Identify which cell holds the provided text, then report its [x, y] central coordinate. 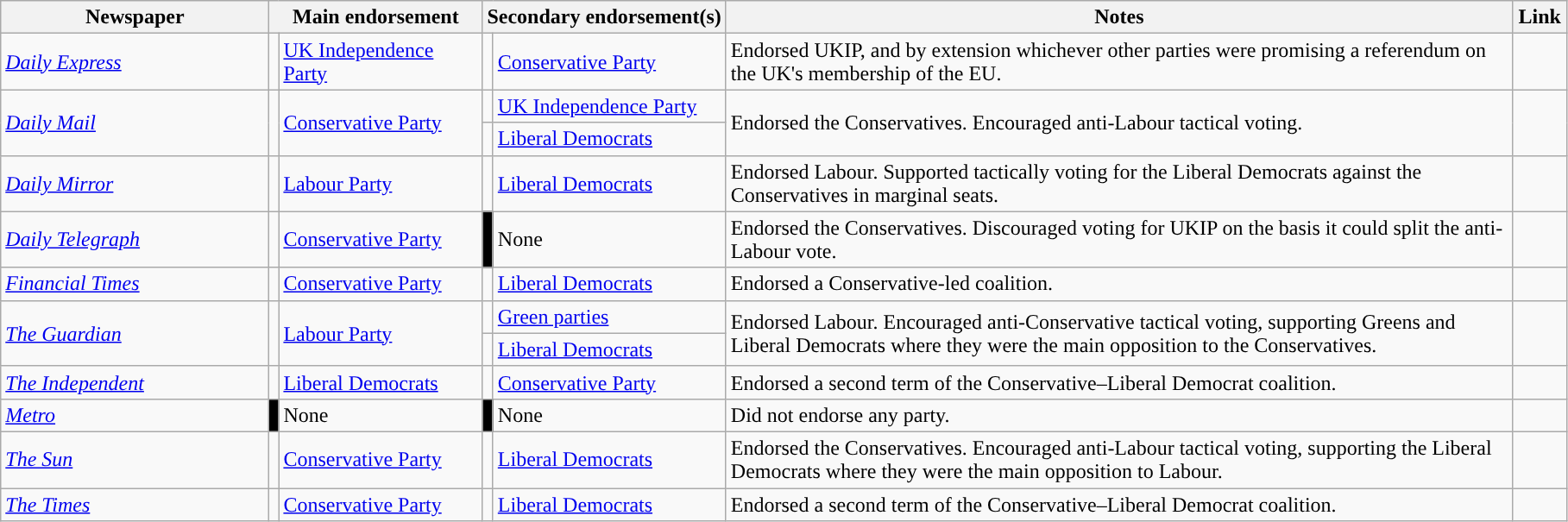
Secondary endorsement(s) [604, 17]
Notes [1118, 17]
Main endorsement [376, 17]
Link [1540, 17]
The Guardian [135, 333]
Endorsed the Conservatives. Discouraged voting for UKIP on the basis it could split the anti-Labour vote. [1118, 240]
Endorsed Labour. Supported tactically voting for the Liberal Democrats against the Conservatives in marginal seats. [1118, 183]
Newspaper [135, 17]
Daily Mirror [135, 183]
Metro [135, 415]
The Sun [135, 459]
Endorsed the Conservatives. Encouraged anti-Labour tactical voting, supporting the Liberal Democrats where they were the main opposition to Labour. [1118, 459]
Green parties [609, 317]
Daily Express [135, 62]
Daily Telegraph [135, 240]
Endorsed the Conservatives. Encouraged anti-Labour tactical voting. [1118, 123]
The Times [135, 505]
Endorsed UKIP, and by extension whichever other parties were promising a referendum on the UK's membership of the EU. [1118, 62]
The Independent [135, 382]
Financial Times [135, 284]
Daily Mail [135, 123]
Did not endorse any party. [1118, 415]
Endorsed a Conservative-led coalition. [1118, 284]
